From the cell containing the given text, extract its center point as (x, y) coordinate. 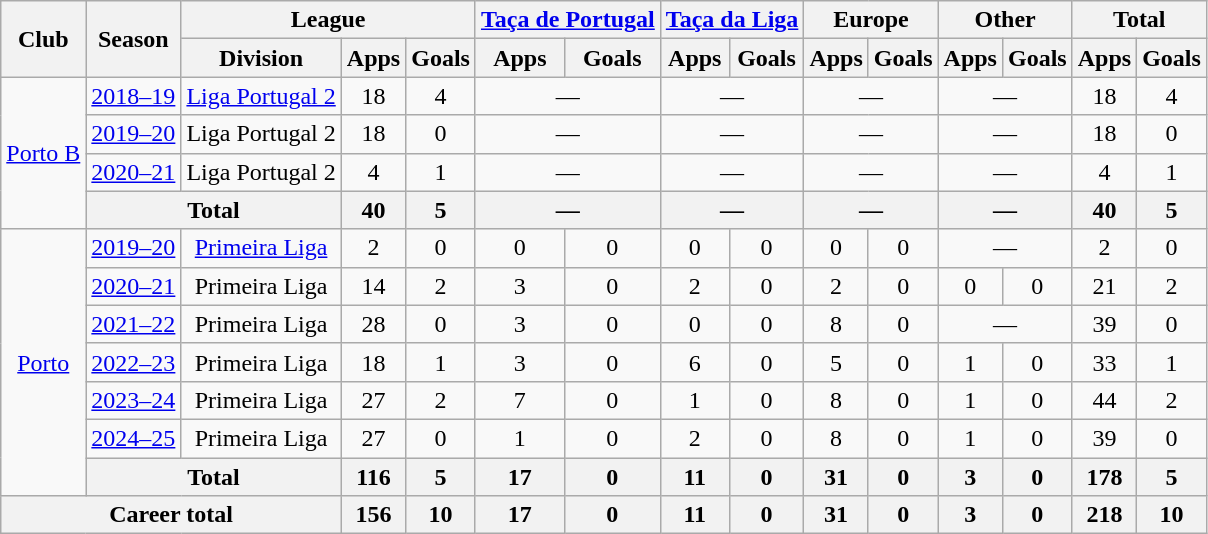
21 (1104, 286)
2022–23 (134, 362)
Taça de Portugal (568, 20)
178 (1104, 477)
6 (694, 362)
116 (373, 477)
2024–25 (134, 438)
League (328, 20)
Other (1005, 20)
Europe (871, 20)
Season (134, 39)
218 (1104, 515)
2021–22 (134, 324)
33 (1104, 362)
44 (1104, 400)
7 (520, 400)
Division (261, 58)
2023–24 (134, 400)
156 (373, 515)
28 (373, 324)
Porto B (44, 153)
Taça da Liga (732, 20)
2018–19 (134, 96)
Porto (44, 362)
Club (44, 39)
14 (373, 286)
Career total (172, 515)
